Determine the (X, Y) coordinate at the center of the cell enclosing the given text.  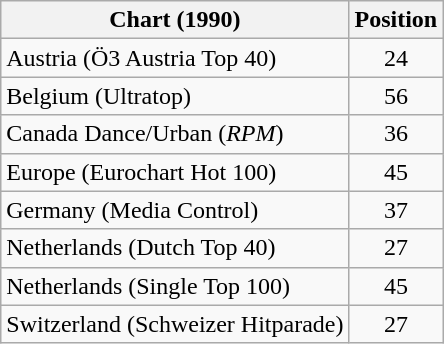
Germany (Media Control) (175, 210)
Netherlands (Single Top 100) (175, 286)
Switzerland (Schweizer Hitparade) (175, 324)
37 (396, 210)
Canada Dance/Urban (RPM) (175, 134)
56 (396, 96)
Austria (Ö3 Austria Top 40) (175, 58)
Position (396, 20)
Belgium (Ultratop) (175, 96)
Europe (Eurochart Hot 100) (175, 172)
36 (396, 134)
24 (396, 58)
Netherlands (Dutch Top 40) (175, 248)
Chart (1990) (175, 20)
